For the text-containing cell, return its midpoint in [x, y] coordinate format. 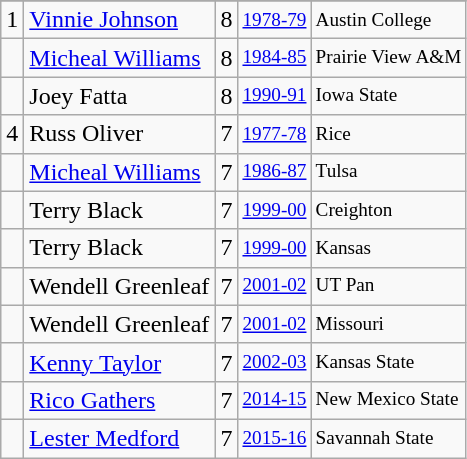
2015-16 [274, 438]
UT Pan [388, 286]
Austin College [388, 20]
Russ Oliver [120, 134]
4 [12, 134]
1990-91 [274, 96]
1986-87 [274, 172]
Kansas State [388, 362]
1984-85 [274, 58]
1977-78 [274, 134]
Rico Gathers [120, 400]
Tulsa [388, 172]
Vinnie Johnson [120, 20]
Joey Fatta [120, 96]
2002-03 [274, 362]
Savannah State [388, 438]
Kansas [388, 248]
Creighton [388, 210]
1978-79 [274, 20]
Prairie View A&M [388, 58]
Lester Medford [120, 438]
Kenny Taylor [120, 362]
Rice [388, 134]
New Mexico State [388, 400]
Iowa State [388, 96]
2014-15 [274, 400]
Missouri [388, 324]
1 [12, 20]
